From the cell containing the given text, extract its center point as [X, Y] coordinate. 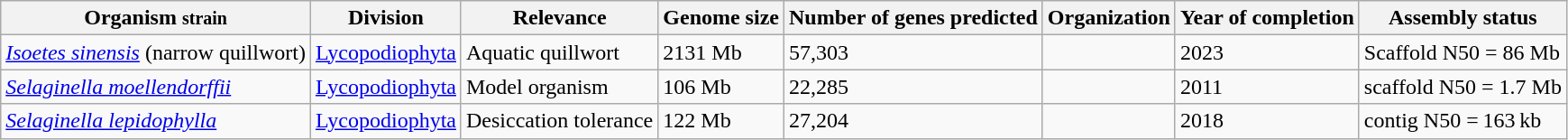
Selaginella lepidophylla [156, 121]
Selaginella moellendorffii [156, 87]
Organization [1109, 18]
Year of completion [1267, 18]
Aquatic quillwort [559, 52]
Model organism [559, 87]
Scaffold N50 = 86 Mb [1463, 52]
Number of genes predicted [912, 18]
2131 Mb [721, 52]
2018 [1267, 121]
scaffold N50 = 1.7 Mb [1463, 87]
Organism strain [156, 18]
Isoetes sinensis (narrow quillwort) [156, 52]
2023 [1267, 52]
27,204 [912, 121]
Genome size [721, 18]
Assembly status [1463, 18]
106 Mb [721, 87]
122 Mb [721, 121]
contig N50 = 163 kb [1463, 121]
Desiccation tolerance [559, 121]
57,303 [912, 52]
Division [386, 18]
2011 [1267, 87]
Relevance [559, 18]
22,285 [912, 87]
